Determine the [X, Y] coordinate at the center of the cell enclosing the given text.  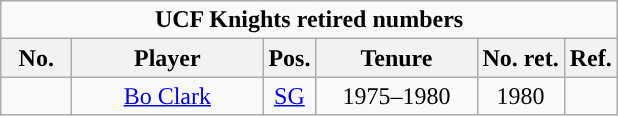
Ref. [590, 58]
Bo Clark [168, 96]
No. [36, 58]
SG [290, 96]
UCF Knights retired numbers [310, 20]
Player [168, 58]
1980 [520, 96]
Pos. [290, 58]
Tenure [396, 58]
1975–1980 [396, 96]
No. ret. [520, 58]
